Determine the [X, Y] coordinate at the center of the cell enclosing the given text.  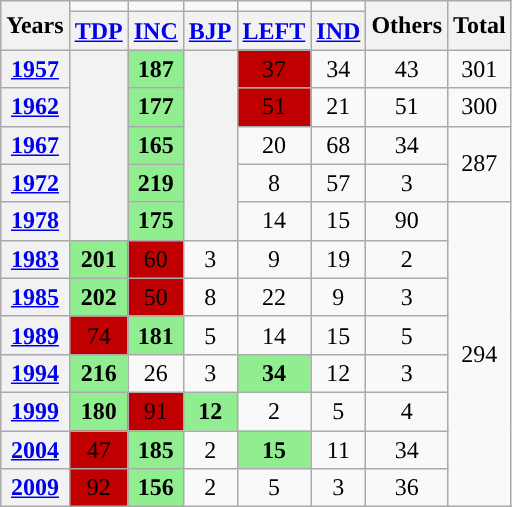
IND [338, 31]
90 [407, 221]
1967 [35, 145]
1957 [35, 69]
294 [480, 354]
60 [156, 259]
216 [98, 373]
20 [274, 145]
TDP [98, 31]
1994 [35, 373]
BJP [210, 31]
219 [156, 183]
Total [480, 26]
36 [407, 488]
LEFT [274, 31]
2004 [35, 449]
37 [274, 69]
1989 [35, 335]
185 [156, 449]
50 [156, 297]
4 [407, 411]
180 [98, 411]
201 [98, 259]
21 [338, 107]
92 [98, 488]
Others [407, 26]
68 [338, 145]
22 [274, 297]
43 [407, 69]
26 [156, 373]
175 [156, 221]
301 [480, 69]
300 [480, 107]
202 [98, 297]
1983 [35, 259]
177 [156, 107]
19 [338, 259]
INC [156, 31]
Years [35, 26]
1978 [35, 221]
287 [480, 164]
1962 [35, 107]
74 [98, 335]
47 [98, 449]
2009 [35, 488]
11 [338, 449]
187 [156, 69]
181 [156, 335]
165 [156, 145]
1999 [35, 411]
1972 [35, 183]
156 [156, 488]
57 [338, 183]
91 [156, 411]
1985 [35, 297]
